Locate the cell with the specified text and output its [X, Y] center coordinate. 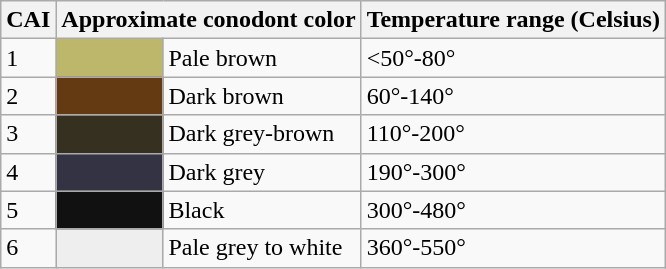
Pale brown [262, 58]
Pale grey to white [262, 248]
<50°-80° [513, 58]
6 [28, 248]
5 [28, 210]
1 [28, 58]
Dark brown [262, 96]
Temperature range (Celsius) [513, 20]
Black [262, 210]
110°-200° [513, 134]
Approximate conodont color [208, 20]
CAI [28, 20]
2 [28, 96]
300°-480° [513, 210]
360°-550° [513, 248]
190°-300° [513, 172]
Dark grey-brown [262, 134]
3 [28, 134]
4 [28, 172]
60°-140° [513, 96]
Dark grey [262, 172]
